Pinpoint the cell where the given text exists, returning its [X, Y] midpoint coordinate. 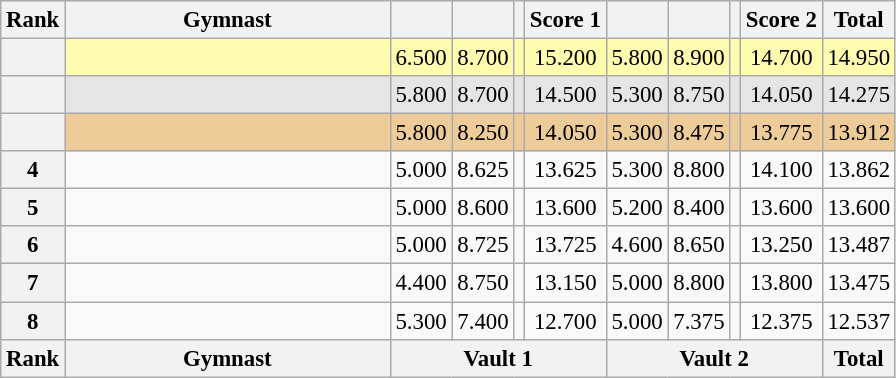
8.900 [699, 58]
8.475 [699, 133]
12.375 [781, 321]
Score 1 [565, 20]
7.400 [483, 321]
6.500 [421, 58]
7.375 [699, 321]
Vault 1 [498, 358]
14.950 [858, 58]
8.600 [483, 208]
14.500 [565, 95]
7 [33, 283]
8.625 [483, 170]
13.250 [781, 245]
6 [33, 245]
13.475 [858, 283]
8.400 [699, 208]
5.200 [637, 208]
12.700 [565, 321]
15.200 [565, 58]
4.600 [637, 245]
5 [33, 208]
13.150 [565, 283]
4 [33, 170]
13.625 [565, 170]
8.650 [699, 245]
14.100 [781, 170]
4.400 [421, 283]
8 [33, 321]
13.775 [781, 133]
14.700 [781, 58]
13.862 [858, 170]
Vault 2 [714, 358]
14.275 [858, 95]
8.250 [483, 133]
13.912 [858, 133]
Score 2 [781, 20]
12.537 [858, 321]
13.487 [858, 245]
13.725 [565, 245]
8.725 [483, 245]
13.800 [781, 283]
